Detect which cell encompasses the target text, then output its (x, y) center coordinate. 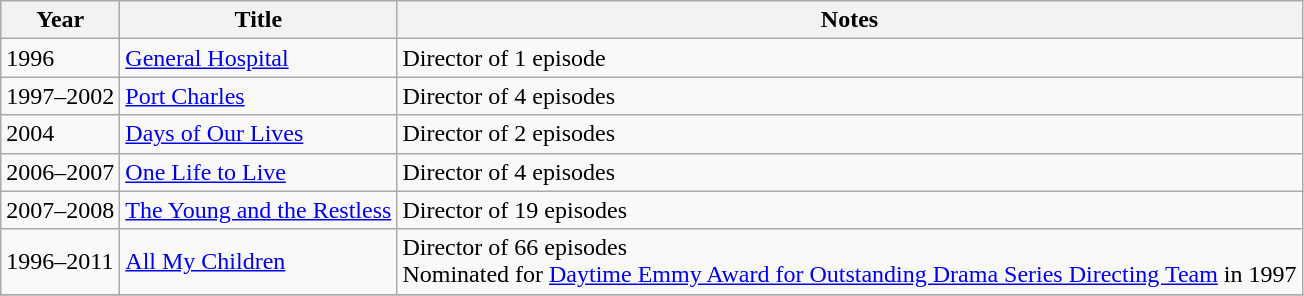
Director of 2 episodes (850, 134)
Title (258, 20)
Days of Our Lives (258, 134)
All My Children (258, 262)
1996–2011 (60, 262)
2006–2007 (60, 172)
2004 (60, 134)
General Hospital (258, 58)
Notes (850, 20)
2007–2008 (60, 210)
The Young and the Restless (258, 210)
Port Charles (258, 96)
Director of 66 episodesNominated for Daytime Emmy Award for Outstanding Drama Series Directing Team in 1997 (850, 262)
1996 (60, 58)
Director of 19 episodes (850, 210)
Year (60, 20)
One Life to Live (258, 172)
Director of 1 episode (850, 58)
1997–2002 (60, 96)
